Scan for the cell matching the given text and deliver its [X, Y] coordinate at center. 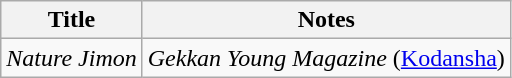
Title [72, 20]
Gekkan Young Magazine (Kodansha) [326, 58]
Nature Jimon [72, 58]
Notes [326, 20]
